Determine the (X, Y) coordinate at the center of the cell enclosing the given text.  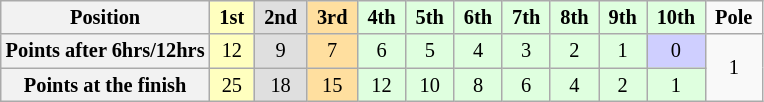
3rd (332, 17)
5th (430, 17)
4th (381, 17)
8 (478, 85)
0 (676, 51)
Points after 6hrs/12hrs (106, 51)
7th (526, 17)
5 (430, 51)
10 (430, 85)
Position (106, 17)
6th (478, 17)
Points at the finish (106, 85)
18 (280, 85)
2nd (280, 17)
Pole (734, 17)
1st (232, 17)
25 (232, 85)
3 (526, 51)
15 (332, 85)
10th (676, 17)
9 (280, 51)
7 (332, 51)
9th (622, 17)
8th (574, 17)
